Identify which cell holds the provided text, then report its (X, Y) central coordinate. 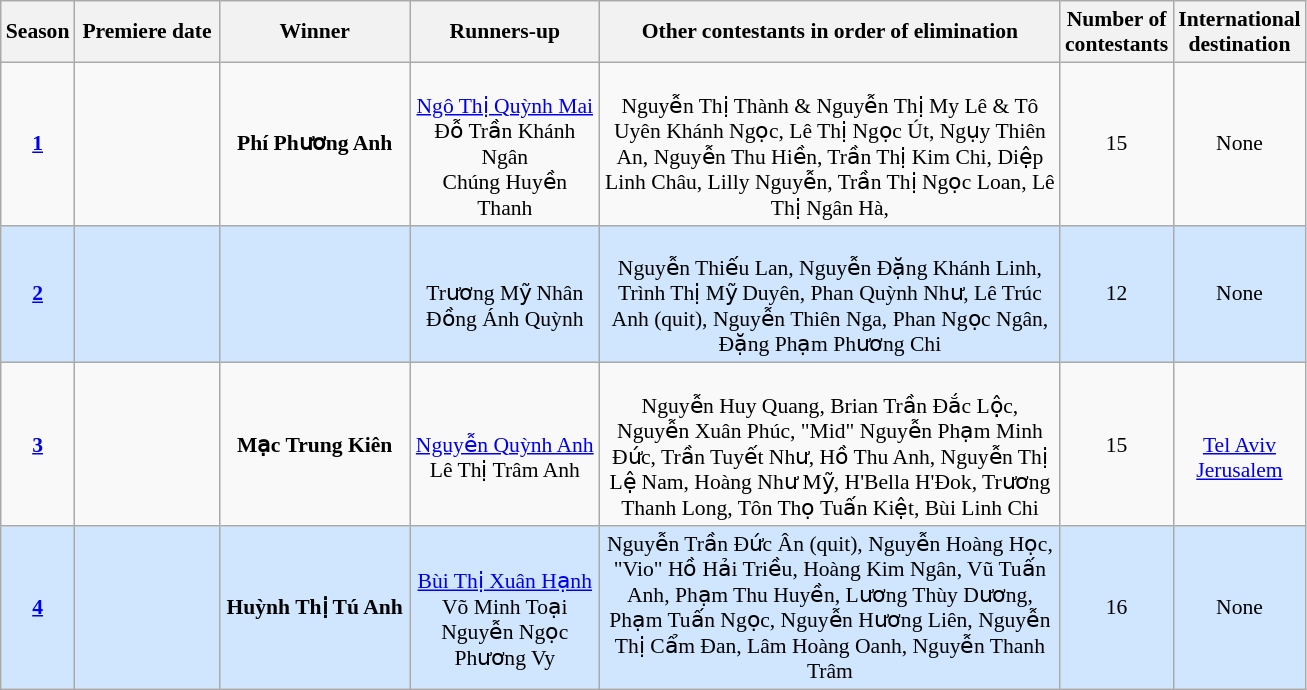
Phí Phương Anh (315, 144)
2 (38, 294)
12 (1116, 294)
Season (38, 32)
Other contestants in order of elimination (830, 32)
Huỳnh Thị Tú Anh (315, 608)
Trương Mỹ Nhân Đồng Ánh Quỳnh (505, 294)
4 (38, 608)
Bùi Thị Xuân Hạnh Võ Minh Toại Nguyễn Ngọc Phương Vy (505, 608)
Tel AvivJerusalem (1239, 444)
Nguyễn Quỳnh Anh Lê Thị Trâm Anh (505, 444)
Mạc Trung Kiên (315, 444)
International destination (1239, 32)
3 (38, 444)
Runners-up (505, 32)
1 (38, 144)
Premiere date (146, 32)
Winner (315, 32)
Ngô Thị Quỳnh MaiĐỗ Trần Khánh Ngân Chúng Huyền Thanh (505, 144)
Number of contestants (1116, 32)
16 (1116, 608)
